From the cell containing the given text, extract its center point as (x, y) coordinate. 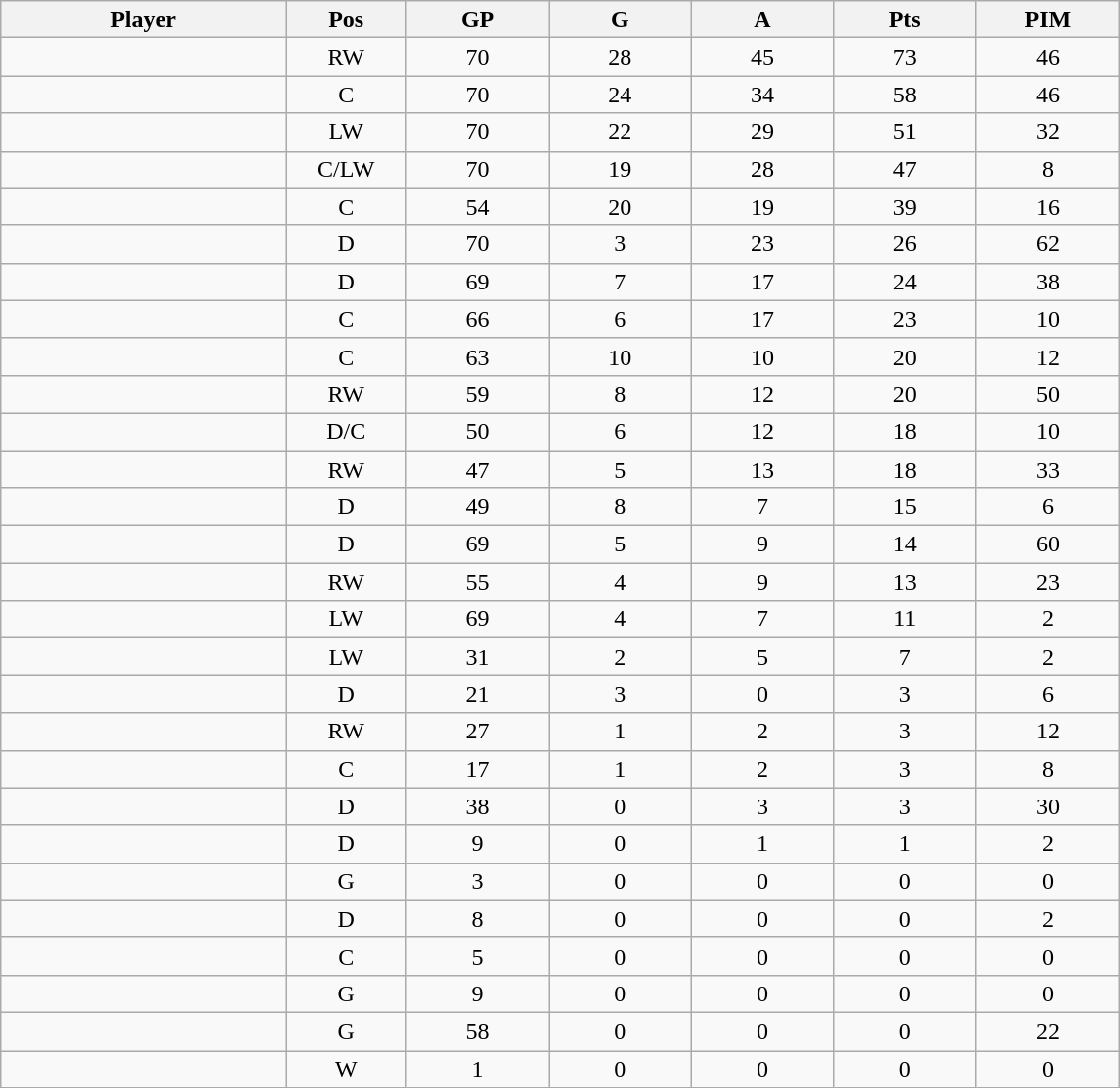
63 (477, 356)
11 (904, 619)
Player (144, 20)
21 (477, 694)
14 (904, 544)
60 (1048, 544)
30 (1048, 806)
26 (904, 244)
27 (477, 732)
31 (477, 657)
73 (904, 57)
49 (477, 507)
16 (1048, 207)
15 (904, 507)
C/LW (346, 169)
45 (762, 57)
W (346, 1068)
51 (904, 132)
Pts (904, 20)
Pos (346, 20)
D/C (346, 431)
PIM (1048, 20)
66 (477, 319)
34 (762, 95)
GP (477, 20)
32 (1048, 132)
55 (477, 582)
59 (477, 394)
54 (477, 207)
62 (1048, 244)
A (762, 20)
29 (762, 132)
33 (1048, 470)
39 (904, 207)
